Extract the [X, Y] coordinate from the center of the cell holding the provided text.  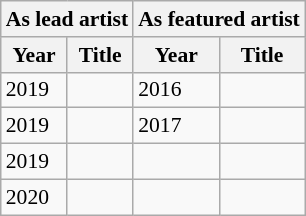
As featured artist [219, 19]
As lead artist [67, 19]
2020 [34, 197]
2017 [176, 126]
2016 [176, 90]
